Return [x, y] of the center of cell containing provided text 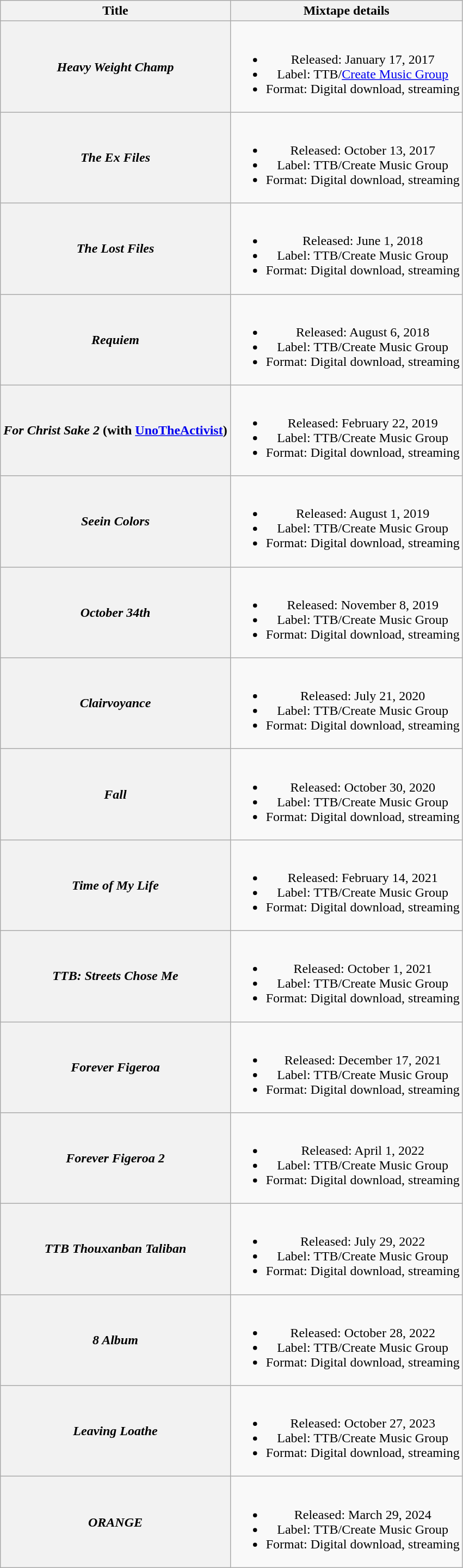
Released: June 1, 2018Label: TTB/Create Music GroupFormat: Digital download, streaming [346, 248]
TTB: Streets Chose Me [115, 976]
ORANGE [115, 1522]
Released: July 29, 2022Label: TTB/Create Music GroupFormat: Digital download, streaming [346, 1249]
Mixtape details [346, 11]
For Christ Sake 2 (with UnoTheActivist) [115, 430]
Released: July 21, 2020Label: TTB/Create Music GroupFormat: Digital download, streaming [346, 703]
Released: October 13, 2017Label: TTB/Create Music GroupFormat: Digital download, streaming [346, 158]
Released: October 30, 2020Label: TTB/Create Music GroupFormat: Digital download, streaming [346, 794]
Released: December 17, 2021Label: TTB/Create Music GroupFormat: Digital download, streaming [346, 1067]
Released: August 1, 2019Label: TTB/Create Music GroupFormat: Digital download, streaming [346, 522]
Requiem [115, 340]
Released: January 17, 2017Label: TTB/Create Music GroupFormat: Digital download, streaming [346, 66]
Released: November 8, 2019Label: TTB/Create Music GroupFormat: Digital download, streaming [346, 612]
The Lost Files [115, 248]
Released: February 22, 2019Label: TTB/Create Music GroupFormat: Digital download, streaming [346, 430]
Released: March 29, 2024Label: TTB/Create Music GroupFormat: Digital download, streaming [346, 1522]
Leaving Loathe [115, 1431]
TTB Thouxanban Taliban [115, 1249]
Fall [115, 794]
Time of My Life [115, 885]
October 34th [115, 612]
Released: August 6, 2018Label: TTB/Create Music GroupFormat: Digital download, streaming [346, 340]
Title [115, 11]
Seein Colors [115, 522]
Forever Figeroa 2 [115, 1159]
Clairvoyance [115, 703]
Released: April 1, 2022Label: TTB/Create Music GroupFormat: Digital download, streaming [346, 1159]
Heavy Weight Champ [115, 66]
Released: October 28, 2022Label: TTB/Create Music GroupFormat: Digital download, streaming [346, 1340]
Forever Figeroa [115, 1067]
Released: February 14, 2021Label: TTB/Create Music GroupFormat: Digital download, streaming [346, 885]
Released: October 27, 2023Label: TTB/Create Music GroupFormat: Digital download, streaming [346, 1431]
Released: October 1, 2021Label: TTB/Create Music GroupFormat: Digital download, streaming [346, 976]
The Ex Files [115, 158]
8 Album [115, 1340]
